For the text-containing cell, return its midpoint in (x, y) coordinate format. 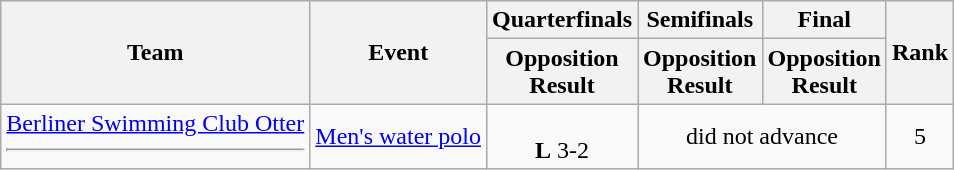
Men's water polo (398, 136)
5 (920, 136)
did not advance (762, 136)
Final (824, 20)
Quarterfinals (562, 20)
Berliner Swimming Club Otter (156, 136)
Team (156, 52)
L 3-2 (562, 136)
Rank (920, 52)
Event (398, 52)
Semifinals (700, 20)
